Search for the cell housing the specified text and yield its (x, y) center coordinate. 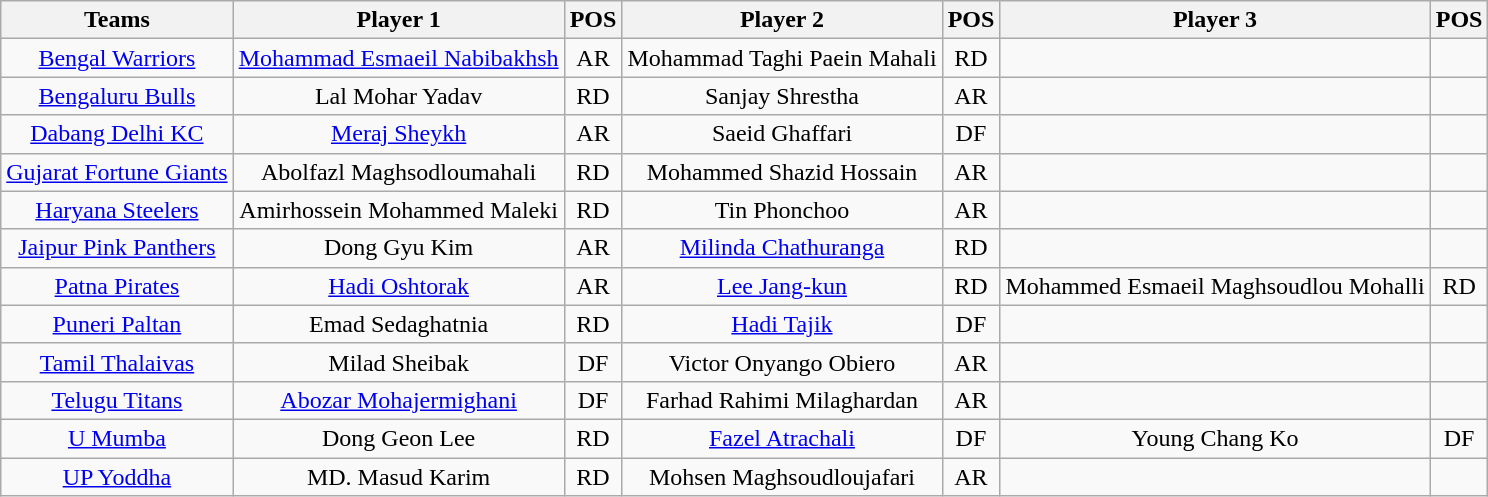
Farhad Rahimi Milaghardan (782, 400)
Mohammed Shazid Hossain (782, 172)
Milad Sheibak (398, 362)
Player 2 (782, 20)
Patna Pirates (117, 286)
Lal Mohar Yadav (398, 96)
Saeid Ghaffari (782, 134)
Teams (117, 20)
Meraj Sheykh (398, 134)
Jaipur Pink Panthers (117, 248)
MD. Masud Karim (398, 477)
Bengaluru Bulls (117, 96)
Mohsen Maghsoudloujafari (782, 477)
Young Chang Ko (1215, 438)
Hadi Tajik (782, 324)
Tamil Thalaivas (117, 362)
Player 1 (398, 20)
Bengal Warriors (117, 58)
U Mumba (117, 438)
Tin Phonchoo (782, 210)
Mohammad Esmaeil Nabibakhsh (398, 58)
Dabang Delhi KC (117, 134)
Milinda Chathuranga (782, 248)
Haryana Steelers (117, 210)
Abolfazl Maghsodloumahali (398, 172)
Abozar Mohajermighani (398, 400)
Dong Geon Lee (398, 438)
Hadi Oshtorak (398, 286)
UP Yoddha (117, 477)
Mohammed Esmaeil Maghsoudlou Mohalli (1215, 286)
Lee Jang-kun (782, 286)
Puneri Paltan (117, 324)
Dong Gyu Kim (398, 248)
Mohammad Taghi Paein Mahali (782, 58)
Sanjay Shrestha (782, 96)
Amirhossein Mohammed Maleki (398, 210)
Gujarat Fortune Giants (117, 172)
Player 3 (1215, 20)
Emad Sedaghatnia (398, 324)
Telugu Titans (117, 400)
Victor Onyango Obiero (782, 362)
Fazel Atrachali (782, 438)
